Search for the cell housing the specified text and yield its [x, y] center coordinate. 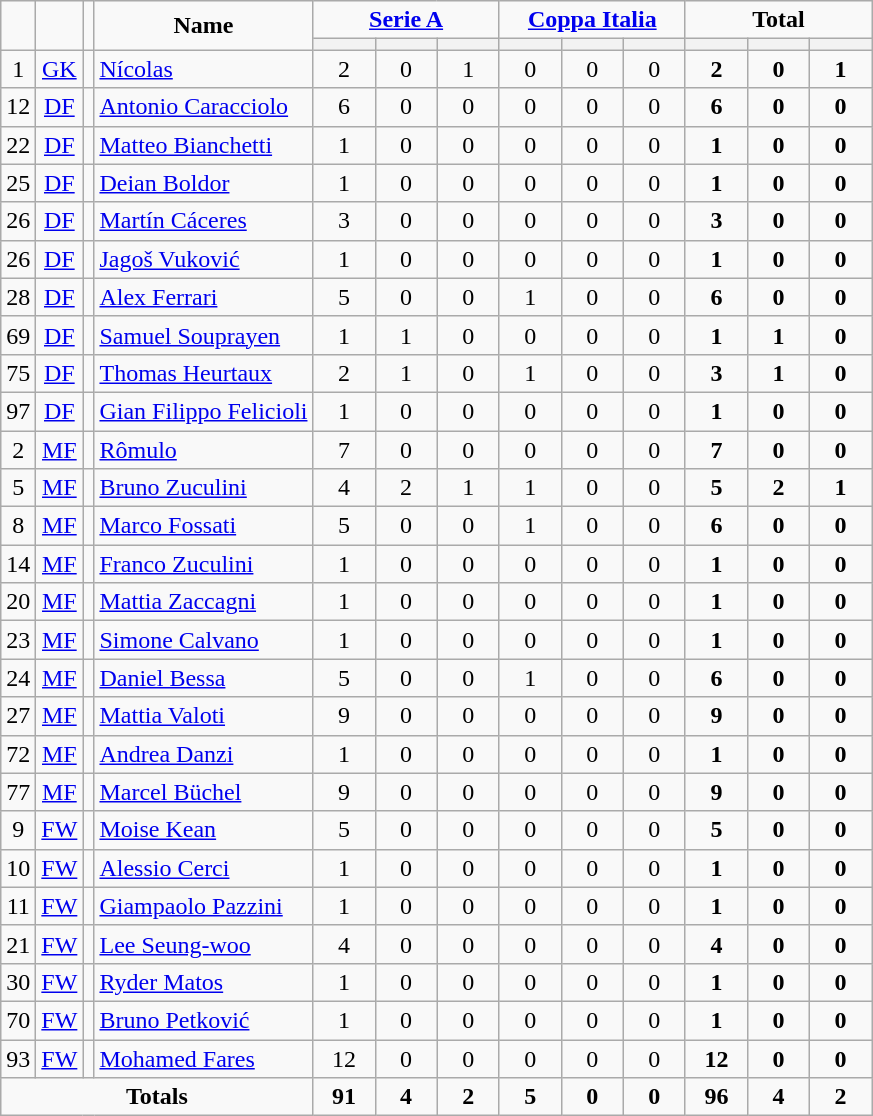
97 [18, 411]
91 [344, 1097]
Ryder Matos [204, 982]
Total [778, 20]
14 [18, 564]
24 [18, 678]
11 [18, 906]
Name [204, 26]
Serie A [406, 20]
Martín Cáceres [204, 221]
Totals [157, 1097]
GK [60, 69]
72 [18, 754]
69 [18, 335]
Gian Filippo Felicioli [204, 411]
Samuel Souprayen [204, 335]
Mattia Valoti [204, 716]
70 [18, 1020]
25 [18, 183]
Bruno Zuculini [204, 488]
Franco Zuculini [204, 564]
22 [18, 145]
Coppa Italia [592, 20]
Nícolas [204, 69]
Lee Seung-woo [204, 944]
Andrea Danzi [204, 754]
Marco Fossati [204, 526]
Antonio Caracciolo [204, 107]
20 [18, 602]
8 [18, 526]
77 [18, 792]
Alex Ferrari [204, 297]
Jagoš Vuković [204, 259]
Mohamed Fares [204, 1059]
30 [18, 982]
Moise Kean [204, 830]
Bruno Petković [204, 1020]
27 [18, 716]
Matteo Bianchetti [204, 145]
23 [18, 640]
Daniel Bessa [204, 678]
96 [716, 1097]
28 [18, 297]
Deian Boldor [204, 183]
Simone Calvano [204, 640]
Thomas Heurtaux [204, 373]
Mattia Zaccagni [204, 602]
10 [18, 868]
Alessio Cerci [204, 868]
Marcel Büchel [204, 792]
Rômulo [204, 449]
93 [18, 1059]
Giampaolo Pazzini [204, 906]
21 [18, 944]
75 [18, 373]
